Return [x, y] of the center of cell containing provided text 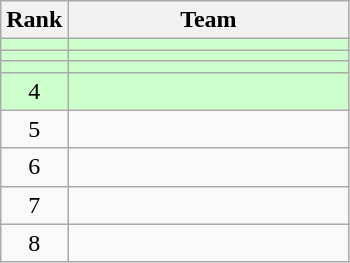
6 [34, 167]
7 [34, 205]
Rank [34, 20]
Team [208, 20]
5 [34, 129]
8 [34, 243]
4 [34, 91]
